Determine the (X, Y) coordinate at the center of the cell enclosing the given text.  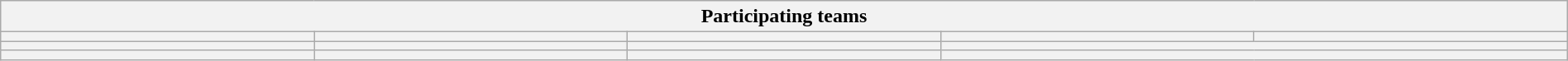
Participating teams (784, 16)
